Search for the cell housing the specified text and yield its (X, Y) center coordinate. 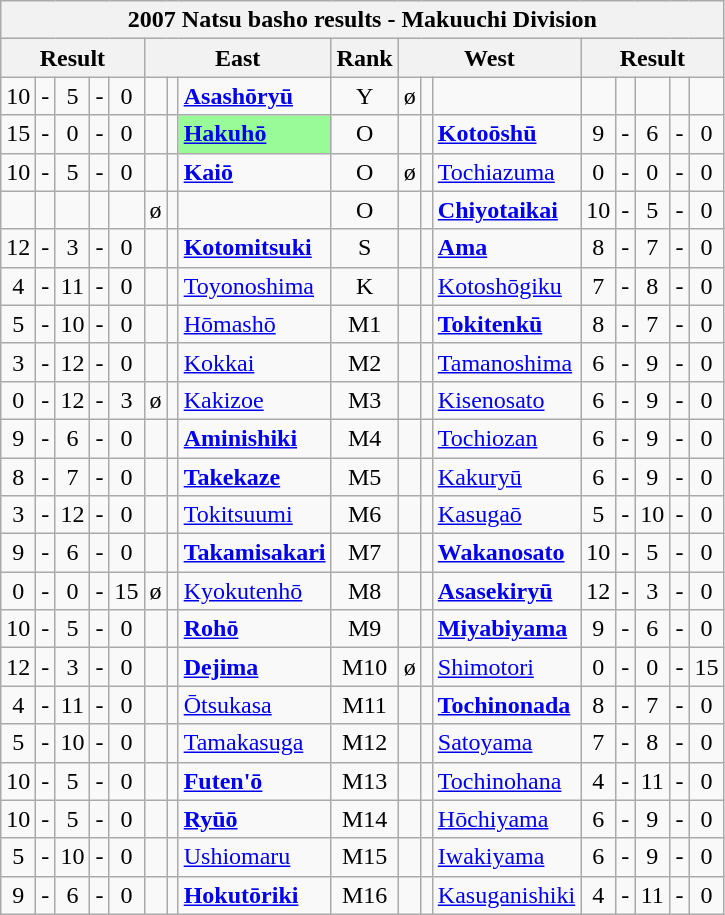
Toyonoshima (254, 286)
M9 (364, 629)
M3 (364, 400)
Kasugaō (506, 515)
M8 (364, 591)
Kakizoe (254, 400)
M14 (364, 819)
Y (364, 96)
Satoyama (506, 743)
Hōmashō (254, 324)
M13 (364, 781)
M5 (364, 477)
Tochiazuma (506, 172)
Ushiomaru (254, 857)
Tokitsuumi (254, 515)
Hōchiyama (506, 819)
Takamisakari (254, 553)
M4 (364, 438)
Tamanoshima (506, 362)
Tochinonada (506, 705)
2007 Natsu basho results - Makuuchi Division (362, 20)
Takekaze (254, 477)
Rank (364, 58)
Tochinohana (506, 781)
Hokutōriki (254, 895)
M2 (364, 362)
M7 (364, 553)
Kakuryū (506, 477)
Ōtsukasa (254, 705)
Kasuganishiki (506, 895)
Kotomitsuki (254, 248)
Aminishiki (254, 438)
Wakanosato (506, 553)
M15 (364, 857)
M10 (364, 667)
Miyabiyama (506, 629)
M12 (364, 743)
M11 (364, 705)
Asasekiryū (506, 591)
Ryūō (254, 819)
Iwakiyama (506, 857)
Chiyotaikai (506, 210)
West (490, 58)
Kokkai (254, 362)
Rohō (254, 629)
Tokitenkū (506, 324)
Kisenosato (506, 400)
Shimotori (506, 667)
Ama (506, 248)
K (364, 286)
Tamakasuga (254, 743)
Kotoōshū (506, 134)
Kotoshōgiku (506, 286)
Tochiozan (506, 438)
M6 (364, 515)
M16 (364, 895)
S (364, 248)
M1 (364, 324)
Asashōryū (254, 96)
Kyokutenhō (254, 591)
Futen'ō (254, 781)
Hakuhō (254, 134)
East (238, 58)
Dejima (254, 667)
Kaiō (254, 172)
